Extract the (x, y) coordinate from the center of the cell holding the provided text.  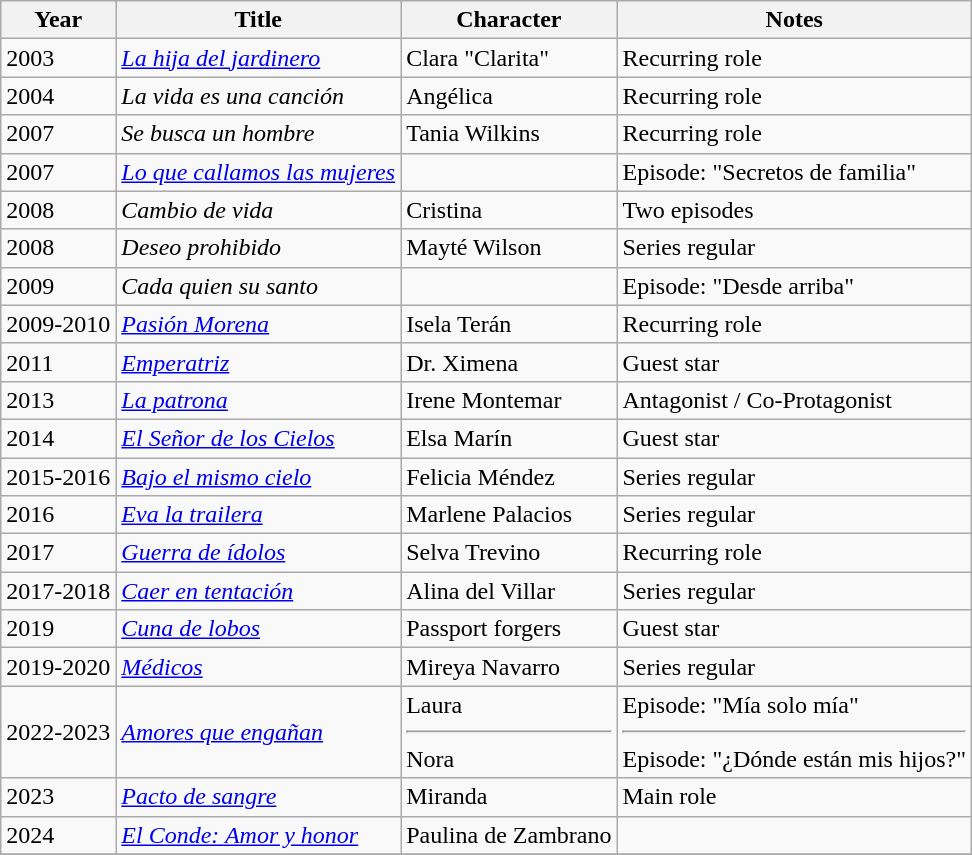
Cada quien su santo (258, 286)
Guerra de ídolos (258, 553)
Cambio de vida (258, 210)
Main role (794, 797)
El Señor de los Cielos (258, 438)
Bajo el mismo cielo (258, 477)
2004 (58, 96)
Se busca un hombre (258, 134)
La hija del jardinero (258, 58)
Selva Trevino (509, 553)
Marlene Palacios (509, 515)
Cristina (509, 210)
Caer en tentación (258, 591)
La vida es una canción (258, 96)
2023 (58, 797)
Paulina de Zambrano (509, 835)
Passport forgers (509, 629)
Pasión Morena (258, 324)
Episode: "Mía solo mía"Episode: "¿Dónde están mis hijos?" (794, 732)
2019 (58, 629)
Episode: "Desde arriba" (794, 286)
2016 (58, 515)
Cuna de lobos (258, 629)
2017 (58, 553)
Amores que engañan (258, 732)
Isela Terán (509, 324)
Felicia Méndez (509, 477)
Alina del Villar (509, 591)
Miranda (509, 797)
Clara "Clarita" (509, 58)
Episode: "Secretos de familia" (794, 172)
Notes (794, 20)
La patrona (258, 400)
2014 (58, 438)
Pacto de sangre (258, 797)
Two episodes (794, 210)
Angélica (509, 96)
2011 (58, 362)
2017-2018 (58, 591)
Title (258, 20)
Tania Wilkins (509, 134)
2022-2023 (58, 732)
Elsa Marín (509, 438)
LauraNora (509, 732)
2015-2016 (58, 477)
Emperatriz (258, 362)
2009 (58, 286)
El Conde: Amor y honor (258, 835)
Mayté Wilson (509, 248)
Irene Montemar (509, 400)
2013 (58, 400)
Deseo prohibido (258, 248)
Médicos (258, 667)
Year (58, 20)
2019-2020 (58, 667)
Lo que callamos las mujeres (258, 172)
2024 (58, 835)
Mireya Navarro (509, 667)
Character (509, 20)
Antagonist / Co-Protagonist (794, 400)
2009-2010 (58, 324)
Eva la trailera (258, 515)
Dr. Ximena (509, 362)
2003 (58, 58)
